Identify which cell holds the provided text, then report its (x, y) central coordinate. 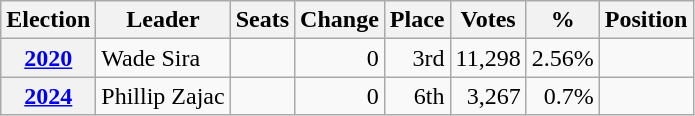
3,267 (488, 96)
Votes (488, 20)
0.7% (562, 96)
Change (340, 20)
3rd (417, 58)
Wade Sira (163, 58)
Phillip Zajac (163, 96)
2024 (48, 96)
Seats (262, 20)
2020 (48, 58)
Position (646, 20)
6th (417, 96)
Place (417, 20)
11,298 (488, 58)
Election (48, 20)
Leader (163, 20)
2.56% (562, 58)
% (562, 20)
